Return the (X, Y) coordinate for the center point of the cell that contains the specified text.  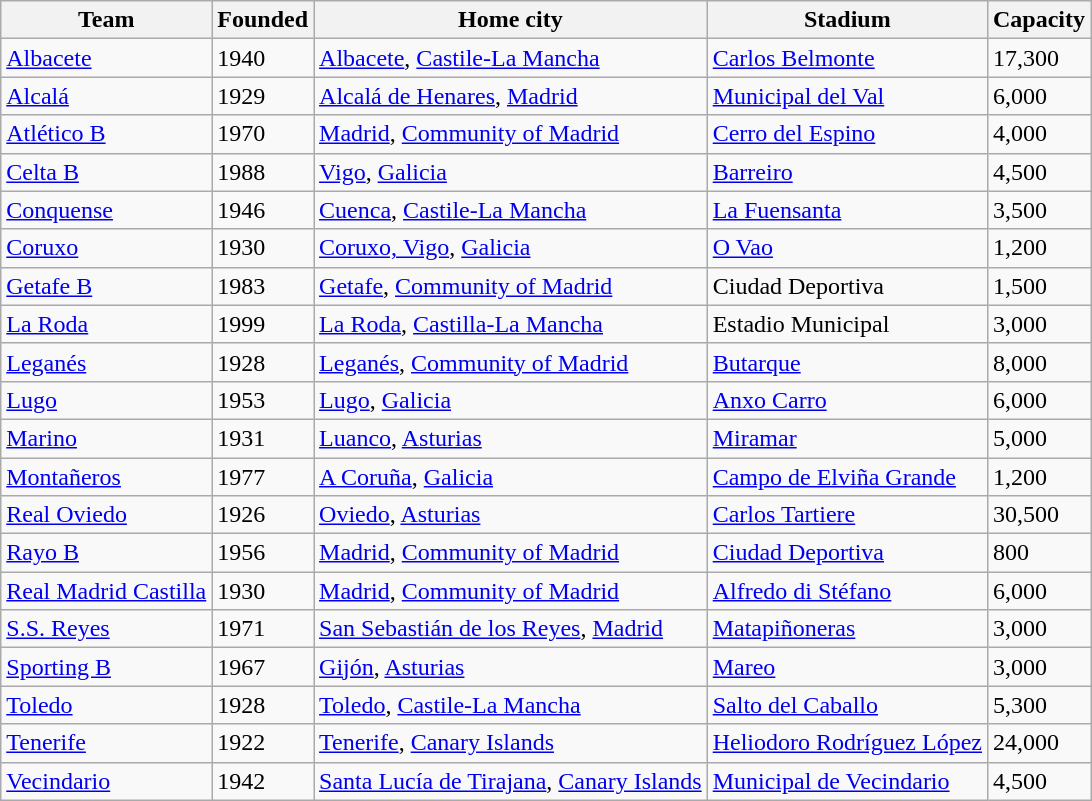
Alcalá (106, 96)
1956 (263, 553)
La Fuensanta (847, 210)
Real Oviedo (106, 515)
Santa Lucía de Tirajana, Canary Islands (511, 781)
1942 (263, 781)
Team (106, 20)
3,500 (1038, 210)
1971 (263, 629)
San Sebastián de los Reyes, Madrid (511, 629)
Stadium (847, 20)
Lugo, Galicia (511, 400)
Toledo, Castile-La Mancha (511, 705)
Campo de Elviña Grande (847, 477)
Atlético B (106, 134)
Marino (106, 438)
O Vao (847, 248)
Tenerife, Canary Islands (511, 743)
Toledo (106, 705)
8,000 (1038, 362)
Municipal del Val (847, 96)
La Roda, Castilla-La Mancha (511, 324)
1922 (263, 743)
Luanco, Asturias (511, 438)
Coruxo, Vigo, Galicia (511, 248)
24,000 (1038, 743)
Barreiro (847, 172)
Coruxo (106, 248)
Cerro del Espino (847, 134)
Celta B (106, 172)
Carlos Tartiere (847, 515)
Oviedo, Asturias (511, 515)
1926 (263, 515)
Salto del Caballo (847, 705)
1940 (263, 58)
Alcalá de Henares, Madrid (511, 96)
Tenerife (106, 743)
1,500 (1038, 286)
Founded (263, 20)
1967 (263, 667)
Alfredo di Stéfano (847, 591)
Home city (511, 20)
Anxo Carro (847, 400)
1983 (263, 286)
Sporting B (106, 667)
Getafe B (106, 286)
La Roda (106, 324)
Matapiñoneras (847, 629)
5,300 (1038, 705)
Conquense (106, 210)
Vigo, Galicia (511, 172)
Miramar (847, 438)
Rayo B (106, 553)
Carlos Belmonte (847, 58)
Cuenca, Castile-La Mancha (511, 210)
Gijón, Asturias (511, 667)
1946 (263, 210)
1988 (263, 172)
Estadio Municipal (847, 324)
4,000 (1038, 134)
1970 (263, 134)
Leganés (106, 362)
Leganés, Community of Madrid (511, 362)
17,300 (1038, 58)
A Coruña, Galicia (511, 477)
5,000 (1038, 438)
Municipal de Vecindario (847, 781)
Getafe, Community of Madrid (511, 286)
800 (1038, 553)
Mareo (847, 667)
Butarque (847, 362)
Montañeros (106, 477)
S.S. Reyes (106, 629)
1931 (263, 438)
Vecindario (106, 781)
Heliodoro Rodríguez López (847, 743)
30,500 (1038, 515)
Albacete, Castile-La Mancha (511, 58)
1999 (263, 324)
Real Madrid Castilla (106, 591)
Albacete (106, 58)
Lugo (106, 400)
1929 (263, 96)
1953 (263, 400)
1977 (263, 477)
Capacity (1038, 20)
